Search for the cell housing the specified text and yield its [x, y] center coordinate. 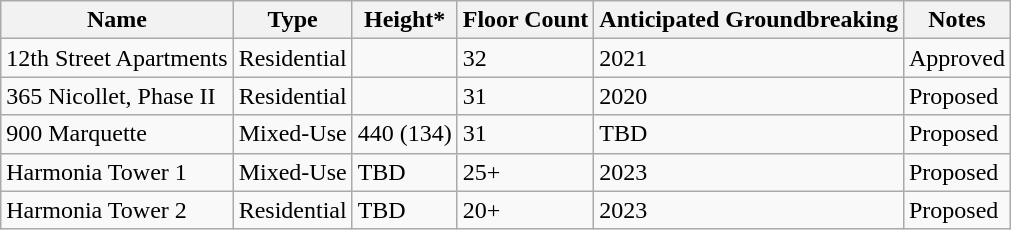
12th Street Apartments [117, 58]
Approved [956, 58]
25+ [526, 172]
Anticipated Groundbreaking [749, 20]
20+ [526, 210]
Harmonia Tower 2 [117, 210]
Notes [956, 20]
2021 [749, 58]
Name [117, 20]
365 Nicollet, Phase II [117, 96]
Harmonia Tower 1 [117, 172]
900 Marquette [117, 134]
2020 [749, 96]
32 [526, 58]
Height* [404, 20]
Type [292, 20]
440 (134) [404, 134]
Floor Count [526, 20]
